Output the [x, y] coordinate of the center of the cell containing the given text.  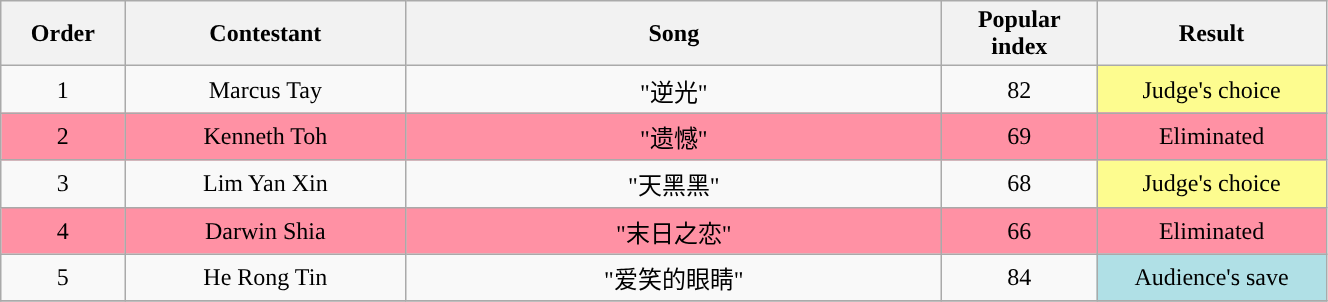
84 [1020, 278]
Popular index [1020, 34]
Contestant [266, 34]
"遗憾" [674, 136]
1 [63, 90]
Kenneth Toh [266, 136]
"天黑黑" [674, 184]
Audience's save [1212, 278]
Song [674, 34]
4 [63, 230]
He Rong Tin [266, 278]
"末日之恋" [674, 230]
Result [1212, 34]
68 [1020, 184]
69 [1020, 136]
Lim Yan Xin [266, 184]
3 [63, 184]
5 [63, 278]
Marcus Tay [266, 90]
"爱笑的眼睛" [674, 278]
2 [63, 136]
82 [1020, 90]
Order [63, 34]
"逆光" [674, 90]
Darwin Shia [266, 230]
66 [1020, 230]
